Provide the [X, Y] coordinate of the cell's center where the given text is located.  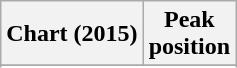
Chart (2015) [72, 34]
Peakposition [189, 34]
